Identify which cell holds the provided text, then report its [x, y] central coordinate. 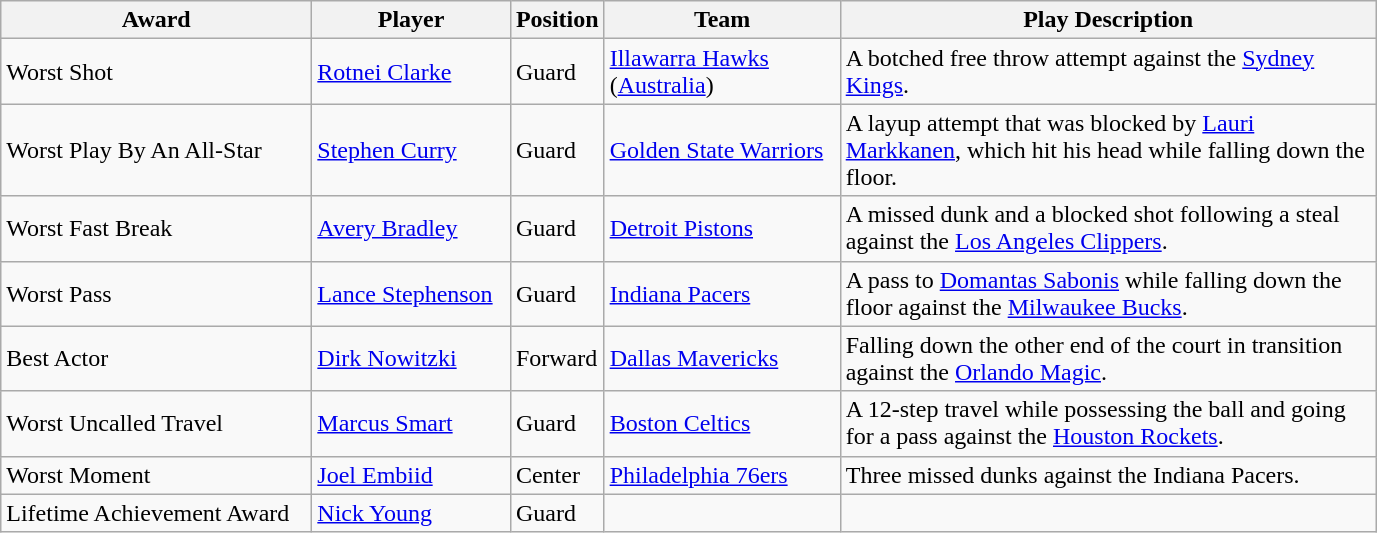
A pass to Domantas Sabonis while falling down the floor against the Milwaukee Bucks. [1108, 294]
Worst Shot [156, 72]
Joel Embiid [412, 475]
Avery Bradley [412, 228]
Stephen Curry [412, 150]
Play Description [1108, 20]
Forward [557, 358]
Center [557, 475]
Boston Celtics [722, 424]
Nick Young [412, 513]
Worst Pass [156, 294]
Award [156, 20]
Dallas Mavericks [722, 358]
Detroit Pistons [722, 228]
Position [557, 20]
Philadelphia 76ers [722, 475]
Falling down the other end of the court in transition against the Orlando Magic. [1108, 358]
Lance Stephenson [412, 294]
Worst Uncalled Travel [156, 424]
Lifetime Achievement Award [156, 513]
A missed dunk and a blocked shot following a steal against the Los Angeles Clippers. [1108, 228]
Indiana Pacers [722, 294]
A layup attempt that was blocked by Lauri Markkanen, which hit his head while falling down the floor. [1108, 150]
Worst Fast Break [156, 228]
Best Actor [156, 358]
A 12-step travel while possessing the ball and going for a pass against the Houston Rockets. [1108, 424]
Team [722, 20]
A botched free throw attempt against the Sydney Kings. [1108, 72]
Rotnei Clarke [412, 72]
Dirk Nowitzki [412, 358]
Illawarra Hawks(Australia) [722, 72]
Marcus Smart [412, 424]
Golden State Warriors [722, 150]
Player [412, 20]
Three missed dunks against the Indiana Pacers. [1108, 475]
Worst Moment [156, 475]
Worst Play By An All-Star [156, 150]
